Extract the (X, Y) coordinate from the center of the cell holding the provided text.  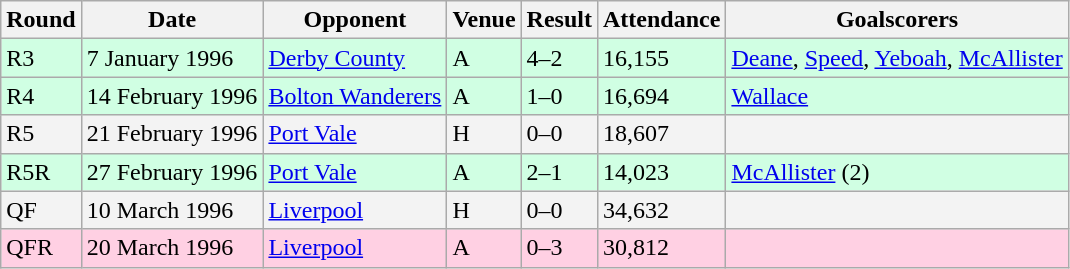
Deane, Speed, Yeboah, McAllister (897, 58)
Round (41, 20)
16,155 (661, 58)
14 February 1996 (172, 96)
10 March 1996 (172, 210)
16,694 (661, 96)
27 February 1996 (172, 172)
2–1 (559, 172)
R4 (41, 96)
Wallace (897, 96)
QF (41, 210)
Derby County (355, 58)
20 March 1996 (172, 248)
R3 (41, 58)
1–0 (559, 96)
Venue (484, 20)
R5R (41, 172)
Date (172, 20)
Goalscorers (897, 20)
34,632 (661, 210)
14,023 (661, 172)
Attendance (661, 20)
7 January 1996 (172, 58)
4–2 (559, 58)
30,812 (661, 248)
Bolton Wanderers (355, 96)
QFR (41, 248)
R5 (41, 134)
McAllister (2) (897, 172)
18,607 (661, 134)
Opponent (355, 20)
0–3 (559, 248)
Result (559, 20)
21 February 1996 (172, 134)
